Identify which cell holds the provided text, then report its (x, y) central coordinate. 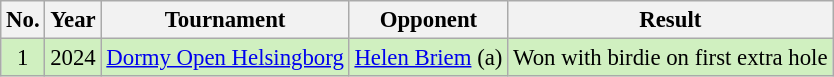
Tournament (225, 20)
Won with birdie on first extra hole (670, 58)
No. (23, 20)
Result (670, 20)
1 (23, 58)
Opponent (428, 20)
2024 (73, 58)
Year (73, 20)
Dormy Open Helsingborg (225, 58)
Helen Briem (a) (428, 58)
